Locate the cell with the specified text and output its (x, y) center coordinate. 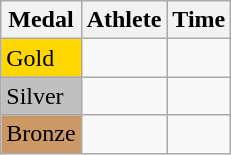
Time (199, 20)
Silver (41, 96)
Gold (41, 58)
Athlete (124, 20)
Bronze (41, 134)
Medal (41, 20)
